Return [x, y] of the center of cell containing provided text 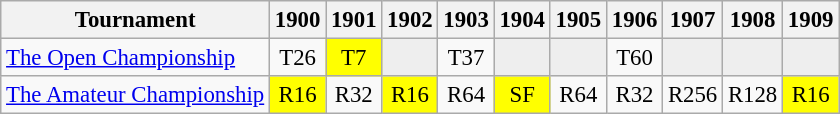
1903 [466, 20]
1906 [634, 20]
1900 [298, 20]
1901 [354, 20]
1908 [753, 20]
1909 [811, 20]
1907 [693, 20]
T60 [634, 58]
R128 [753, 95]
The Amateur Championship [136, 95]
1902 [410, 20]
The Open Championship [136, 58]
T26 [298, 58]
1904 [522, 20]
T7 [354, 58]
1905 [578, 20]
R256 [693, 95]
Tournament [136, 20]
T37 [466, 58]
SF [522, 95]
